Extract the (X, Y) coordinate from the center of the cell holding the provided text.  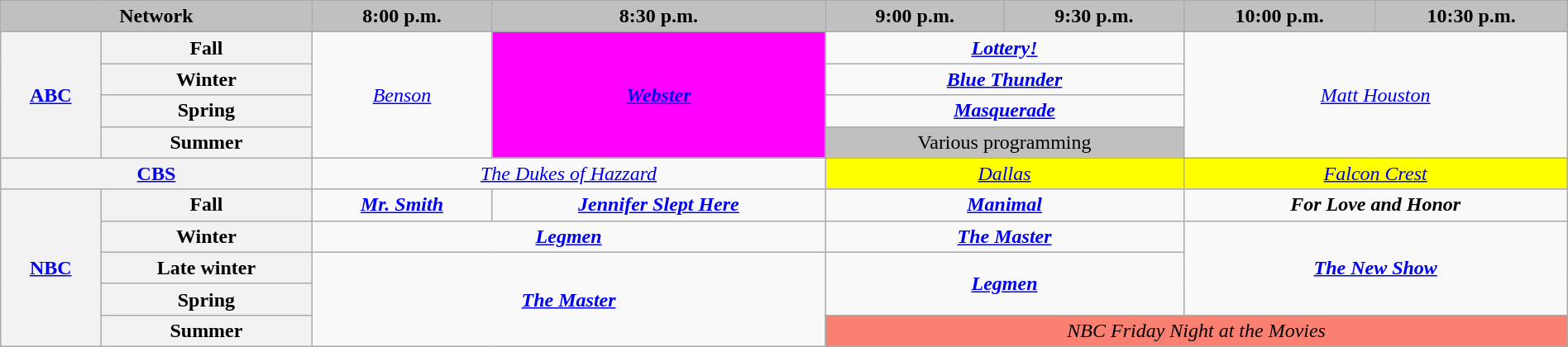
Falcon Crest (1375, 173)
Mr. Smith (402, 205)
ABC (51, 95)
8:30 p.m. (658, 17)
Dallas (1004, 173)
8:00 p.m. (402, 17)
9:30 p.m. (1095, 17)
Benson (402, 95)
The New Show (1375, 268)
Webster (658, 95)
CBS (156, 173)
Matt Houston (1375, 95)
NBC Friday Night at the Movies (1196, 330)
Late winter (207, 268)
NBC (51, 268)
The Dukes of Hazzard (569, 173)
Various programming (1004, 142)
9:00 p.m. (915, 17)
Manimal (1004, 205)
Jennifer Slept Here (658, 205)
10:00 p.m. (1279, 17)
Blue Thunder (1004, 79)
For Love and Honor (1375, 205)
Lottery! (1004, 48)
10:30 p.m. (1471, 17)
Network (156, 17)
Masquerade (1004, 111)
